Return the [x, y] coordinate for the center point of the cell that contains the specified text.  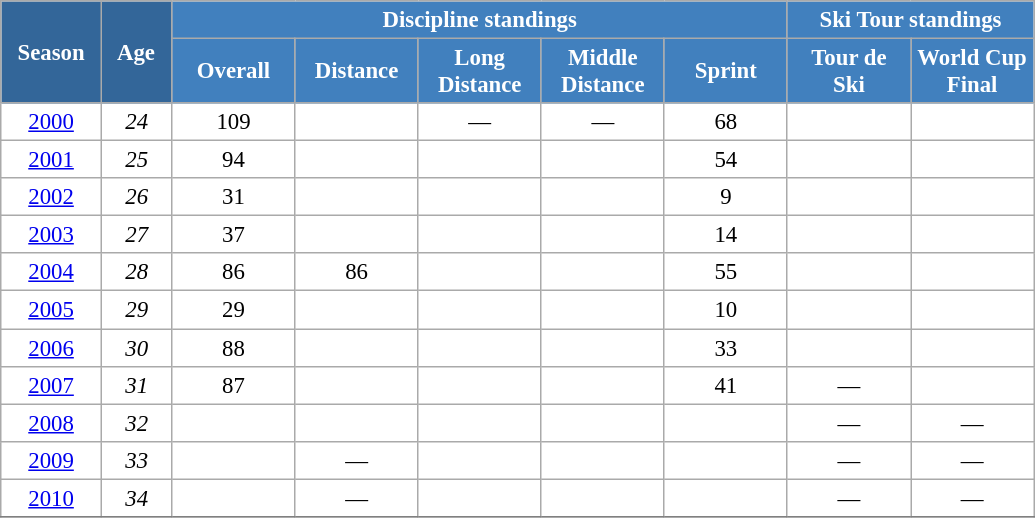
88 [234, 348]
Sprint [726, 72]
2000 [52, 122]
2001 [52, 160]
Distance [356, 72]
26 [136, 197]
68 [726, 122]
14 [726, 235]
2003 [52, 235]
87 [234, 385]
2008 [52, 423]
Ski Tour standings [910, 20]
55 [726, 273]
2005 [52, 310]
9 [726, 197]
41 [726, 385]
24 [136, 122]
2009 [52, 460]
Tour deSki [848, 72]
2002 [52, 197]
Age [136, 52]
World CupFinal [972, 72]
27 [136, 235]
10 [726, 310]
2006 [52, 348]
Long Distance [480, 72]
32 [136, 423]
30 [136, 348]
Discipline standings [480, 20]
94 [234, 160]
Season [52, 52]
Overall [234, 72]
2004 [52, 273]
2007 [52, 385]
37 [234, 235]
Middle Distance [602, 72]
109 [234, 122]
28 [136, 273]
54 [726, 160]
25 [136, 160]
34 [136, 498]
2010 [52, 498]
